Return [x, y] of the center of cell containing provided text 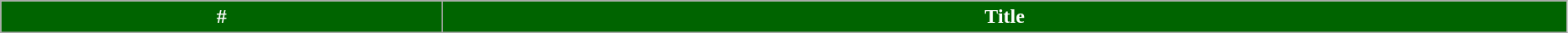
# [222, 17]
Title [1005, 17]
